Search for the cell housing the specified text and yield its (x, y) center coordinate. 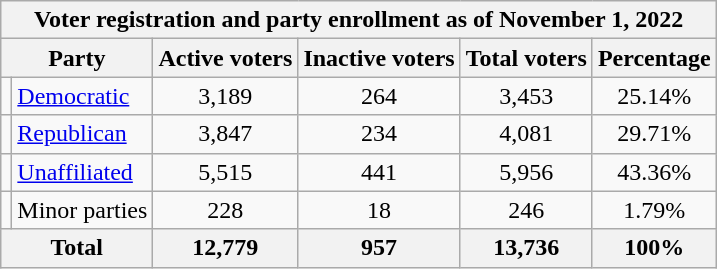
Inactive voters (379, 58)
18 (379, 210)
246 (526, 210)
13,736 (526, 248)
3,847 (226, 134)
3,189 (226, 96)
Unaffiliated (82, 172)
Party (77, 58)
957 (379, 248)
4,081 (526, 134)
12,779 (226, 248)
100% (654, 248)
1.79% (654, 210)
Minor parties (82, 210)
5,515 (226, 172)
Republican (82, 134)
Total voters (526, 58)
25.14% (654, 96)
Voter registration and party enrollment as of November 1, 2022 (359, 20)
29.71% (654, 134)
5,956 (526, 172)
3,453 (526, 96)
Active voters (226, 58)
441 (379, 172)
Democratic (82, 96)
43.36% (654, 172)
264 (379, 96)
228 (226, 210)
234 (379, 134)
Total (77, 248)
Percentage (654, 58)
